Detect which cell encompasses the target text, then output its [X, Y] center coordinate. 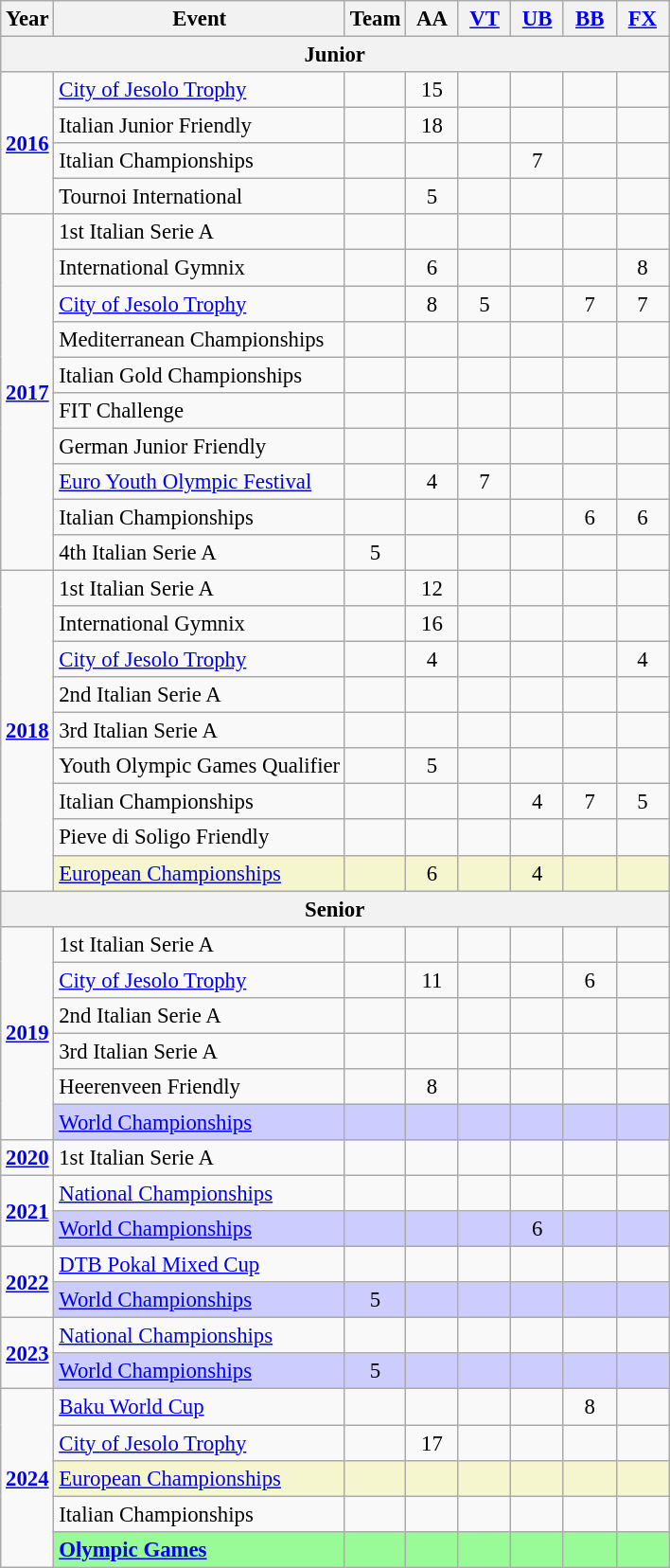
11 [432, 980]
Heerenveen Friendly [200, 1087]
2023 [27, 1354]
18 [432, 126]
FX [643, 19]
German Junior Friendly [200, 446]
Event [200, 19]
Italian Gold Championships [200, 375]
Italian Junior Friendly [200, 126]
VT [485, 19]
Team [375, 19]
15 [432, 90]
16 [432, 624]
2024 [27, 1478]
Youth Olympic Games Qualifier [200, 766]
Mediterranean Championships [200, 339]
4th Italian Serie A [200, 553]
Year [27, 19]
Senior [335, 909]
2018 [27, 730]
12 [432, 588]
Baku World Cup [200, 1407]
2017 [27, 392]
2016 [27, 143]
UB [538, 19]
2019 [27, 1033]
2021 [27, 1212]
DTB Pokal Mixed Cup [200, 1265]
2022 [27, 1282]
Pieve di Soligo Friendly [200, 838]
FIT Challenge [200, 410]
AA [432, 19]
Euro Youth Olympic Festival [200, 482]
Tournoi International [200, 197]
Olympic Games [200, 1549]
Junior [335, 55]
BB [590, 19]
17 [432, 1443]
2020 [27, 1158]
